From the cell containing the given text, extract its center point as [x, y] coordinate. 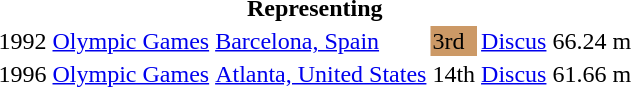
Discus [514, 41]
Barcelona, Spain [321, 41]
3rd [454, 41]
Olympic Games [131, 41]
